Pinpoint the cell where the given text exists, returning its (x, y) midpoint coordinate. 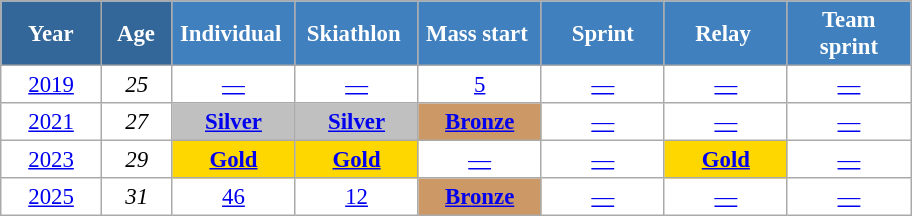
Mass start (480, 34)
Individual (234, 34)
Team sprint (848, 34)
Year (52, 34)
2023 (52, 160)
Skiathlon (356, 34)
Age (136, 34)
Sprint (602, 34)
31 (136, 197)
46 (234, 197)
2021 (52, 122)
2019 (52, 85)
5 (480, 85)
2025 (52, 197)
27 (136, 122)
25 (136, 85)
Relay (726, 34)
12 (356, 197)
29 (136, 160)
